Extract the [X, Y] coordinate from the center of the cell holding the provided text.  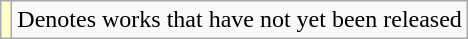
Denotes works that have not yet been released [240, 20]
